Scan for the cell matching the given text and deliver its [x, y] coordinate at center. 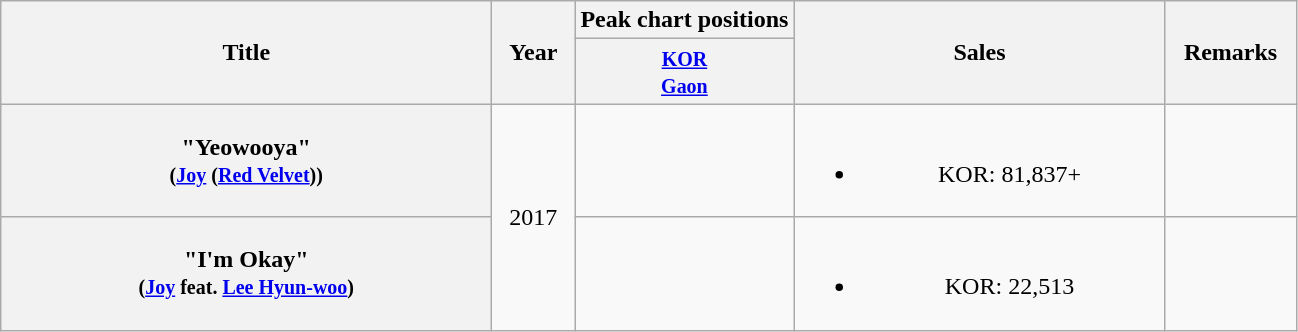
"I'm Okay"(Joy feat. Lee Hyun-woo) [246, 274]
Peak chart positions [684, 20]
KORGaon [684, 72]
KOR: 22,513 [980, 274]
"Yeowooya"(Joy (Red Velvet)) [246, 160]
Sales [980, 52]
Title [246, 52]
KOR: 81,837+ [980, 160]
Remarks [1230, 52]
Year [534, 52]
2017 [534, 217]
